Find where the given text appears and provide that cell's center as (x, y) coordinate. 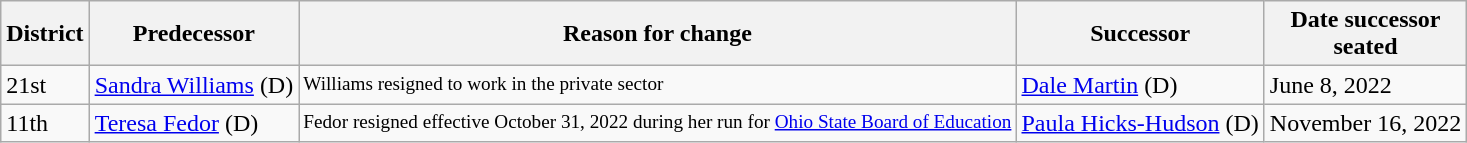
11th (45, 123)
Predecessor (194, 34)
District (45, 34)
Dale Martin (D) (1140, 85)
Paula Hicks-Hudson (D) (1140, 123)
Successor (1140, 34)
Date successorseated (1365, 34)
Sandra Williams (D) (194, 85)
June 8, 2022 (1365, 85)
21st (45, 85)
Teresa Fedor (D) (194, 123)
Williams resigned to work in the private sector (658, 85)
Fedor resigned effective October 31, 2022 during her run for Ohio State Board of Education (658, 123)
Reason for change (658, 34)
November 16, 2022 (1365, 123)
